Extract the (X, Y) coordinate from the center of the cell holding the provided text.  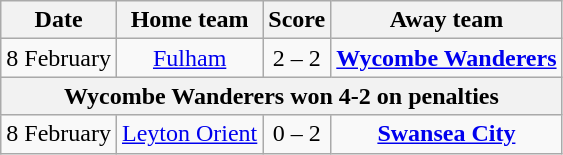
Leyton Orient (189, 134)
0 – 2 (297, 134)
Wycombe Wanderers (446, 58)
2 – 2 (297, 58)
Wycombe Wanderers won 4-2 on penalties (282, 96)
Fulham (189, 58)
Swansea City (446, 134)
Date (59, 20)
Score (297, 20)
Away team (446, 20)
Home team (189, 20)
